Detect which cell encompasses the target text, then output its [x, y] center coordinate. 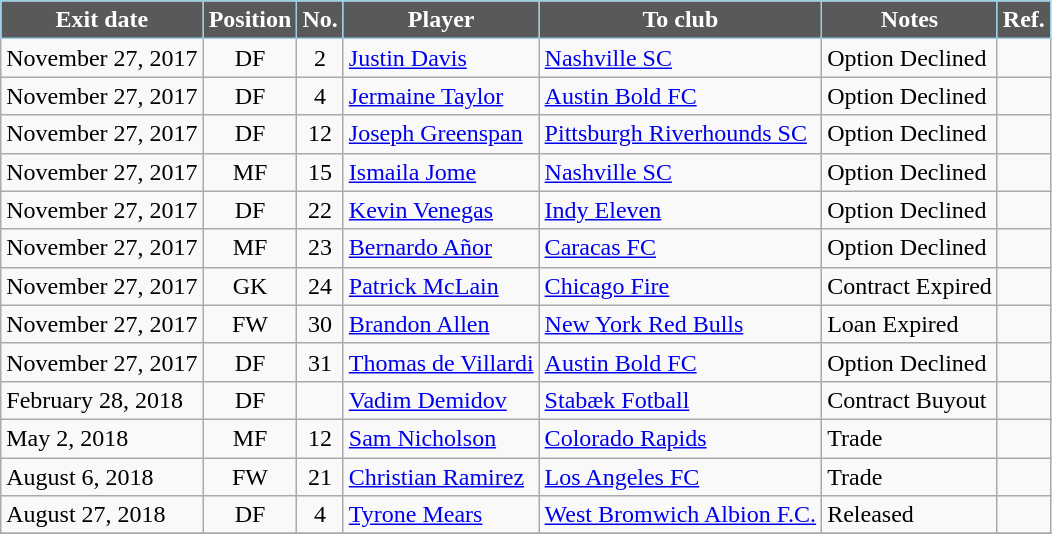
Kevin Venegas [441, 210]
Brandon Allen [441, 324]
Colorado Rapids [680, 438]
Exit date [102, 20]
Christian Ramirez [441, 477]
Bernardo Añor [441, 248]
Ref. [1024, 20]
31 [320, 362]
Sam Nicholson [441, 438]
Released [910, 515]
Joseph Greenspan [441, 134]
May 2, 2018 [102, 438]
To club [680, 20]
West Bromwich Albion F.C. [680, 515]
23 [320, 248]
Stabæk Fotball [680, 400]
No. [320, 20]
Player [441, 20]
Patrick McLain [441, 286]
Contract Buyout [910, 400]
Jermaine Taylor [441, 96]
New York Red Bulls [680, 324]
August 6, 2018 [102, 477]
Chicago Fire [680, 286]
Ismaila Jome [441, 172]
Caracas FC [680, 248]
August 27, 2018 [102, 515]
GK [250, 286]
Position [250, 20]
Contract Expired [910, 286]
Vadim Demidov [441, 400]
Loan Expired [910, 324]
Indy Eleven [680, 210]
24 [320, 286]
15 [320, 172]
Notes [910, 20]
2 [320, 58]
Tyrone Mears [441, 515]
21 [320, 477]
Thomas de Villardi [441, 362]
February 28, 2018 [102, 400]
Los Angeles FC [680, 477]
Pittsburgh Riverhounds SC [680, 134]
30 [320, 324]
Justin Davis [441, 58]
22 [320, 210]
